Capture the cell that displays the provided text and extract its (x, y) central coordinate. 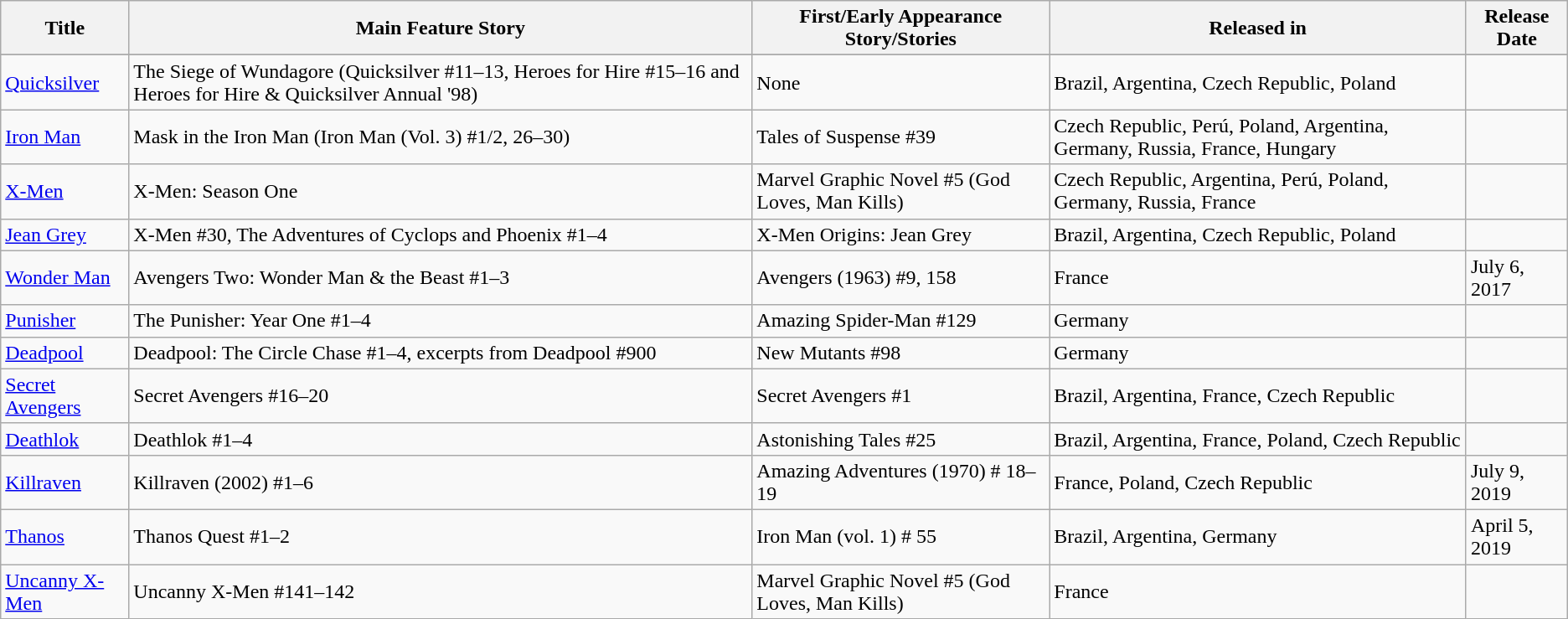
Deathlok #1–4 (441, 439)
Thanos (65, 536)
X-Men (65, 191)
X-Men: Season One (441, 191)
Released in (1258, 28)
Amazing Spider-Man #129 (901, 321)
Quicksilver (65, 82)
Killraven (2002) #1–6 (441, 482)
Brazil, Argentina, France, Poland, Czech Republic (1258, 439)
Czech Republic, Perú, Poland, Argentina, Germany, Russia, France, Hungary (1258, 137)
Iron Man (vol. 1) # 55 (901, 536)
Uncanny X-Men #141–142 (441, 591)
France, Poland, Czech Republic (1258, 482)
Iron Man (65, 137)
Release Date (1516, 28)
Title (65, 28)
Main Feature Story (441, 28)
New Mutants #98 (901, 353)
None (901, 82)
Jean Grey (65, 235)
Mask in the Iron Man (Iron Man (Vol. 3) #1/2, 26–30) (441, 137)
Secret Avengers #1 (901, 395)
Brazil, Argentina, Germany (1258, 536)
Wonder Man (65, 278)
Astonishing Tales #25 (901, 439)
Killraven (65, 482)
Punisher (65, 321)
Secret Avengers (65, 395)
Deadpool (65, 353)
Avengers Two: Wonder Man & the Beast #1–3 (441, 278)
Czech Republic, Argentina, Perú, Poland, Germany, Russia, France (1258, 191)
Avengers (1963) #9, 158 (901, 278)
Thanos Quest #1–2 (441, 536)
July 9, 2019 (1516, 482)
Secret Avengers #16–20 (441, 395)
Brazil, Argentina, France, Czech Republic (1258, 395)
April 5, 2019 (1516, 536)
July 6, 2017 (1516, 278)
The Punisher: Year One #1–4 (441, 321)
X-Men Origins: Jean Grey (901, 235)
Tales of Suspense #39 (901, 137)
Deathlok (65, 439)
X-Men #30, The Adventures of Cyclops and Phoenix #1–4 (441, 235)
The Siege of Wundagore (Quicksilver #11–13, Heroes for Hire #15–16 and Heroes for Hire & Quicksilver Annual '98) (441, 82)
Deadpool: The Circle Chase #1–4, excerpts from Deadpool #900 (441, 353)
Uncanny X-Men (65, 591)
First/Early Appearance Story/Stories (901, 28)
Amazing Adventures (1970) # 18–19 (901, 482)
